Provide the (x, y) coordinate of the cell's center where the given text is located.  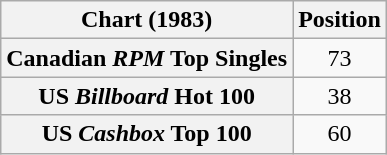
Position (340, 20)
60 (340, 134)
US Cashbox Top 100 (147, 134)
Canadian RPM Top Singles (147, 58)
38 (340, 96)
Chart (1983) (147, 20)
73 (340, 58)
US Billboard Hot 100 (147, 96)
